Identify which cell holds the provided text, then report its [X, Y] central coordinate. 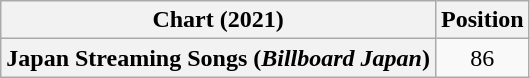
Japan Streaming Songs (Billboard Japan) [218, 58]
Chart (2021) [218, 20]
86 [482, 58]
Position [482, 20]
